Extract the (X, Y) coordinate from the center of the cell holding the provided text.  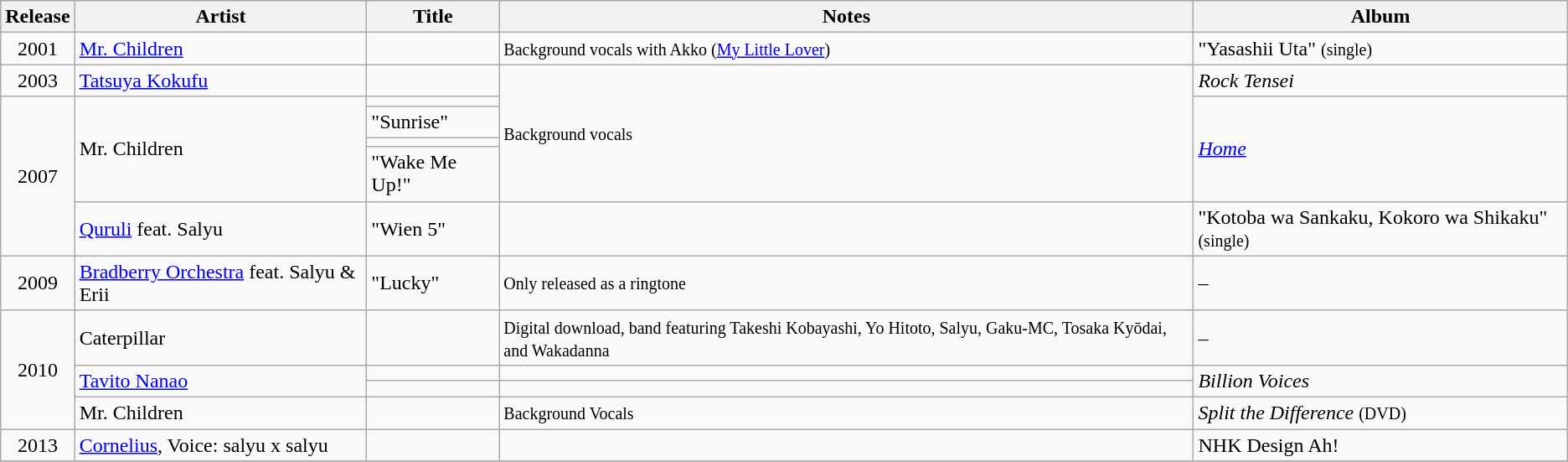
Tatsuya Kokufu (221, 80)
"Lucky" (433, 283)
2001 (38, 49)
Album (1380, 17)
Tavito Nanao (221, 381)
Bradberry Orchestra feat. Salyu & Erii (221, 283)
"Wake Me Up!" (433, 174)
Notes (846, 17)
Rock Tensei (1380, 80)
Background vocals with Akko (My Little Lover) (846, 49)
Caterpillar (221, 337)
Artist (221, 17)
"Yasashii Uta" (single) (1380, 49)
2013 (38, 445)
Background Vocals (846, 413)
2003 (38, 80)
Title (433, 17)
Quruli feat. Salyu (221, 228)
Background vocals (846, 132)
Digital download, band featuring Takeshi Kobayashi, Yo Hitoto, Salyu, Gaku-MC, Tosaka Kyōdai, and Wakadanna (846, 337)
"Sunrise" (433, 122)
Split the Difference (DVD) (1380, 413)
Cornelius, Voice: salyu x salyu (221, 445)
Only released as a ringtone (846, 283)
2010 (38, 369)
"Kotoba wa Sankaku, Kokoro wa Shikaku" (single) (1380, 228)
2007 (38, 176)
Home (1380, 149)
Billion Voices (1380, 381)
"Wien 5" (433, 228)
Release (38, 17)
2009 (38, 283)
NHK Design Ah! (1380, 445)
